Return the (X, Y) coordinate for the center point of the cell that contains the specified text.  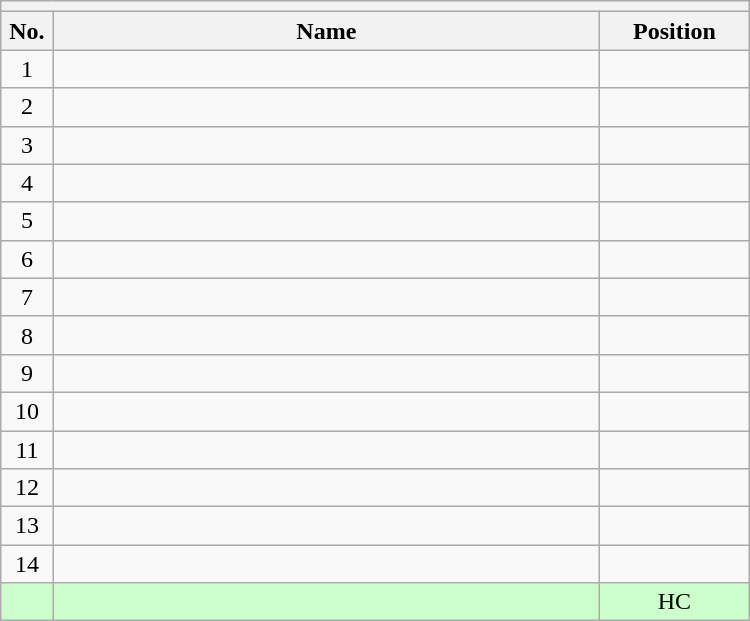
12 (27, 488)
No. (27, 31)
Position (675, 31)
4 (27, 183)
7 (27, 297)
5 (27, 221)
11 (27, 449)
3 (27, 145)
9 (27, 373)
HC (675, 602)
6 (27, 259)
10 (27, 411)
13 (27, 526)
14 (27, 564)
Name (326, 31)
1 (27, 69)
2 (27, 107)
8 (27, 335)
